Find where the given text appears and provide that cell's center as [x, y] coordinate. 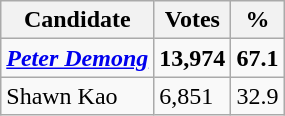
67.1 [258, 58]
6,851 [192, 96]
Votes [192, 20]
Peter Demong [78, 58]
Shawn Kao [78, 96]
Candidate [78, 20]
13,974 [192, 58]
% [258, 20]
32.9 [258, 96]
